Pinpoint the cell where the given text exists, returning its [x, y] midpoint coordinate. 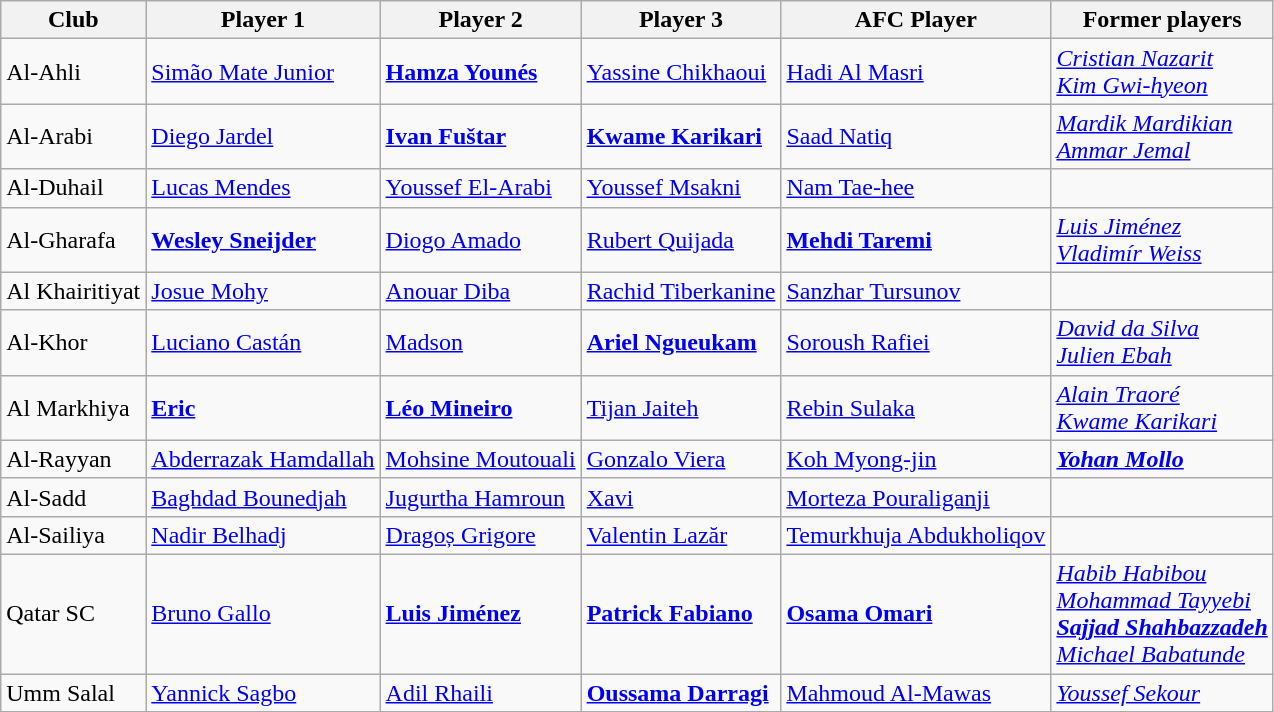
Saad Natiq [916, 136]
Al-Khor [74, 342]
Luis Jiménez Vladimír Weiss [1162, 240]
Diogo Amado [480, 240]
Hadi Al Masri [916, 72]
Al-Sadd [74, 497]
Gonzalo Viera [681, 459]
Anouar Diba [480, 291]
Xavi [681, 497]
Nadir Belhadj [263, 535]
Soroush Rafiei [916, 342]
Ariel Ngueukam [681, 342]
Al-Rayyan [74, 459]
Tijan Jaiteh [681, 408]
Player 2 [480, 20]
Nam Tae-hee [916, 188]
Youssef Msakni [681, 188]
Mehdi Taremi [916, 240]
Mardik Mardikian Ammar Jemal [1162, 136]
Player 1 [263, 20]
Former players [1162, 20]
Adil Rhaili [480, 693]
Qatar SC [74, 614]
Oussama Darragi [681, 693]
Jugurtha Hamroun [480, 497]
Alain Traoré Kwame Karikari [1162, 408]
Al-Duhail [74, 188]
Youssef El-Arabi [480, 188]
Umm Salal [74, 693]
Al Markhiya [74, 408]
Yohan Mollo [1162, 459]
Luciano Castán [263, 342]
Simão Mate Junior [263, 72]
Josue Mohy [263, 291]
David da Silva Julien Ebah [1162, 342]
Dragoș Grigore [480, 535]
Ivan Fuštar [480, 136]
Al Khairitiyat [74, 291]
Abderrazak Hamdallah [263, 459]
Yannick Sagbo [263, 693]
Player 3 [681, 20]
Koh Myong-jin [916, 459]
Rachid Tiberkanine [681, 291]
Luis Jiménez [480, 614]
Morteza Pouraliganji [916, 497]
Eric [263, 408]
Al-Gharafa [74, 240]
Rubert Quijada [681, 240]
Al-Ahli [74, 72]
Bruno Gallo [263, 614]
Diego Jardel [263, 136]
Al-Sailiya [74, 535]
Hamza Younés [480, 72]
Cristian Nazarit Kim Gwi-hyeon [1162, 72]
Osama Omari [916, 614]
Habib Habibou Mohammad Tayyebi Sajjad Shahbazzadeh Michael Babatunde [1162, 614]
Wesley Sneijder [263, 240]
Madson [480, 342]
Baghdad Bounedjah [263, 497]
Temurkhuja Abdukholiqov [916, 535]
Kwame Karikari [681, 136]
Youssef Sekour [1162, 693]
Al-Arabi [74, 136]
Rebin Sulaka [916, 408]
Mohsine Moutouali [480, 459]
Lucas Mendes [263, 188]
Valentin Lazăr [681, 535]
Club [74, 20]
Léo Mineiro [480, 408]
Mahmoud Al-Mawas [916, 693]
Yassine Chikhaoui [681, 72]
Sanzhar Tursunov [916, 291]
AFC Player [916, 20]
Patrick Fabiano [681, 614]
